For the text-containing cell, return its midpoint in (X, Y) coordinate format. 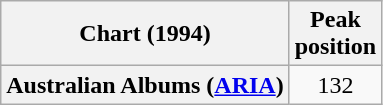
Chart (1994) (145, 34)
132 (335, 85)
Australian Albums (ARIA) (145, 85)
Peakposition (335, 34)
